Output the [x, y] coordinate of the center of the cell containing the given text.  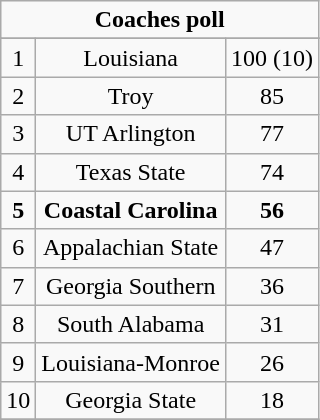
Georgia Southern [131, 286]
2 [18, 96]
7 [18, 286]
4 [18, 172]
Coastal Carolina [131, 210]
47 [272, 248]
9 [18, 362]
Louisiana [131, 58]
Georgia State [131, 400]
Appalachian State [131, 248]
8 [18, 324]
10 [18, 400]
56 [272, 210]
18 [272, 400]
Coaches poll [160, 20]
3 [18, 134]
26 [272, 362]
6 [18, 248]
Texas State [131, 172]
South Alabama [131, 324]
85 [272, 96]
36 [272, 286]
1 [18, 58]
77 [272, 134]
UT Arlington [131, 134]
74 [272, 172]
31 [272, 324]
Louisiana-Monroe [131, 362]
Troy [131, 96]
100 (10) [272, 58]
5 [18, 210]
